Find where the given text appears and provide that cell's center as [x, y] coordinate. 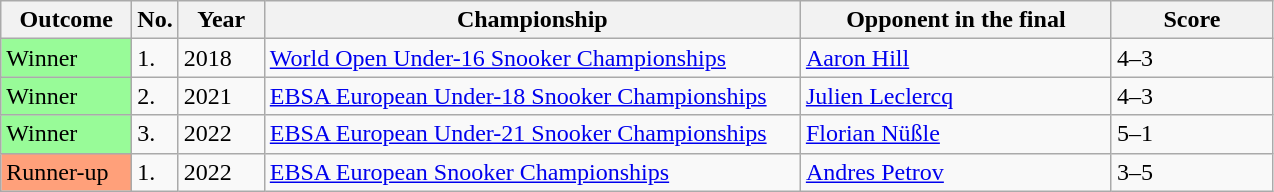
2018 [221, 58]
3. [155, 134]
2. [155, 96]
EBSA European Under-21 Snooker Championships [532, 134]
Aaron Hill [956, 58]
World Open Under-16 Snooker Championships [532, 58]
EBSA European Under-18 Snooker Championships [532, 96]
Year [221, 20]
3–5 [1192, 172]
Andres Petrov [956, 172]
EBSA European Snooker Championships [532, 172]
Florian Nüßle [956, 134]
Runner-up [66, 172]
5–1 [1192, 134]
Score [1192, 20]
No. [155, 20]
Julien Leclercq [956, 96]
Outcome [66, 20]
2021 [221, 96]
Opponent in the final [956, 20]
Championship [532, 20]
